Detect which cell encompasses the target text, then output its (X, Y) center coordinate. 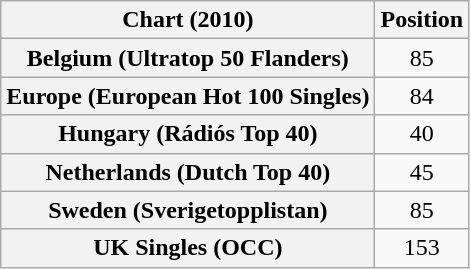
153 (422, 248)
Sweden (Sverigetopplistan) (188, 210)
Chart (2010) (188, 20)
40 (422, 134)
Belgium (Ultratop 50 Flanders) (188, 58)
45 (422, 172)
Europe (European Hot 100 Singles) (188, 96)
Netherlands (Dutch Top 40) (188, 172)
84 (422, 96)
Position (422, 20)
Hungary (Rádiós Top 40) (188, 134)
UK Singles (OCC) (188, 248)
